Locate the cell with the specified text and output its [x, y] center coordinate. 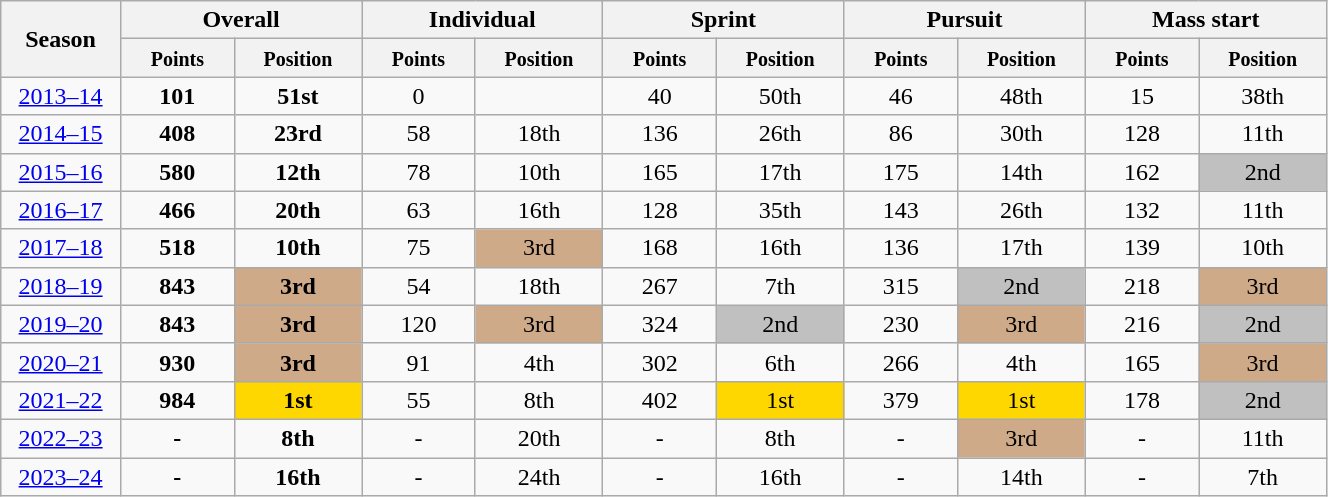
55 [419, 400]
2017–18 [61, 248]
2020–21 [61, 362]
46 [901, 96]
63 [419, 210]
266 [901, 362]
Individual [482, 20]
518 [177, 248]
930 [177, 362]
6th [780, 362]
2021–22 [61, 400]
Season [61, 39]
Pursuit [964, 20]
54 [419, 286]
139 [1142, 248]
178 [1142, 400]
91 [419, 362]
24th [538, 477]
408 [177, 134]
580 [177, 172]
23rd [298, 134]
162 [1142, 172]
78 [419, 172]
38th [1263, 96]
58 [419, 134]
984 [177, 400]
267 [660, 286]
0 [419, 96]
15 [1142, 96]
101 [177, 96]
2016–17 [61, 210]
75 [419, 248]
168 [660, 248]
302 [660, 362]
51st [298, 96]
143 [901, 210]
2013–14 [61, 96]
2022–23 [61, 438]
132 [1142, 210]
50th [780, 96]
12th [298, 172]
466 [177, 210]
230 [901, 324]
2019–20 [61, 324]
2023–24 [61, 477]
Mass start [1206, 20]
120 [419, 324]
Overall [240, 20]
175 [901, 172]
35th [780, 210]
2015–16 [61, 172]
218 [1142, 286]
86 [901, 134]
379 [901, 400]
Sprint [724, 20]
324 [660, 324]
30th [1022, 134]
2014–15 [61, 134]
48th [1022, 96]
315 [901, 286]
2018–19 [61, 286]
40 [660, 96]
216 [1142, 324]
402 [660, 400]
